Capture the cell that displays the provided text and extract its (X, Y) central coordinate. 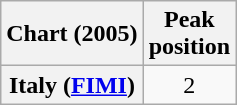
Italy (FIMI) (72, 85)
Peakposition (189, 34)
2 (189, 85)
Chart (2005) (72, 34)
